Scan for the cell matching the given text and deliver its (X, Y) coordinate at center. 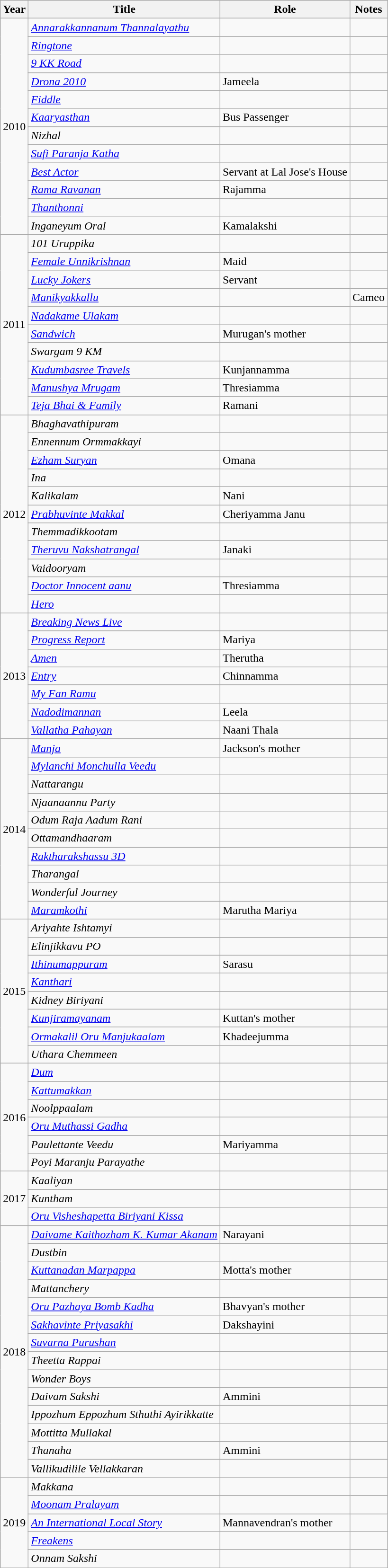
Thanaha (124, 1451)
Nadodimannan (124, 712)
Cheriyamma Janu (285, 514)
Jackson's mother (285, 748)
Vallikudilile Vellakkaran (124, 1469)
Ramani (285, 406)
Vallatha Pahayan (124, 730)
Daivam Sakshi (124, 1397)
Poyi Maranju Parayathe (124, 1162)
Best Actor (124, 171)
Wonder Boys (124, 1379)
Kuntham (124, 1198)
Hero (124, 604)
Daivame Kaithozham K. Kumar Akanam (124, 1234)
Manja (124, 748)
Freakens (124, 1541)
Nizhal (124, 135)
Kanthari (124, 982)
Thanthonni (124, 207)
Drona 2010 (124, 81)
Ormakalil Oru Manjukaalam (124, 1036)
Odum Raja Aadum Rani (124, 820)
Sarasu (285, 964)
Theruvu Nakshatrangal (124, 550)
Kuttanadan Marpappa (124, 1270)
Ippozhum Eppozhum Sthuthi Ayirikkatte (124, 1415)
Notes (369, 9)
Prabhuvinte Makkal (124, 514)
Kunjiramayanam (124, 1018)
Nani (285, 496)
Swargam 9 KM (124, 352)
Ottamandhaaram (124, 838)
Dum (124, 1072)
Raktharakshassu 3D (124, 856)
Annarakkannanum Thannalayathu (124, 27)
Kunjannamma (285, 370)
Uthara Chemmeen (124, 1054)
Leela (285, 712)
Kamalakshi (285, 226)
An International Local Story (124, 1523)
Sandwich (124, 334)
Khadeejumma (285, 1036)
2018 (14, 1352)
Oru Visheshapetta Biriyani Kissa (124, 1216)
Vaidooryam (124, 568)
Oru Muthassi Gadha (124, 1126)
Mylanchi Monchulla Veedu (124, 766)
Ennennum Ormmakkayi (124, 442)
Ithinumappuram (124, 964)
Teja Bhai & Family (124, 406)
9 KK Road (124, 63)
Kudumbasree Travels (124, 370)
Female Unnikrishnan (124, 262)
Lucky Jokers (124, 280)
Bhaghavathipuram (124, 424)
Tharangal (124, 874)
Njaanaannu Party (124, 802)
Ina (124, 478)
Rajamma (285, 189)
Onnam Sakshi (124, 1559)
Servant (285, 280)
Amen (124, 658)
2017 (14, 1198)
2012 (14, 514)
Manikyakkallu (124, 298)
Ariyahte Ishtamyi (124, 928)
Cameo (369, 298)
Themmadikkootam (124, 532)
Suvarna Purushan (124, 1342)
Kaaliyan (124, 1180)
Wonderful Journey (124, 892)
Marutha Mariya (285, 910)
Maid (285, 262)
Maramkothi (124, 910)
2016 (14, 1117)
Role (285, 9)
Murugan's mother (285, 334)
Jameela (285, 81)
Janaki (285, 550)
Nattarangu (124, 784)
Moonam Pralayam (124, 1505)
Title (124, 9)
Mariyamma (285, 1144)
Bhavyan's mother (285, 1306)
Mottitta Mullakal (124, 1433)
Inganeyum Oral (124, 226)
Bus Passenger (285, 117)
Omana (285, 460)
Makkana (124, 1487)
Dakshayini (285, 1324)
Breaking News Live (124, 622)
Oru Pazhaya Bomb Kadha (124, 1306)
Therutha (285, 658)
2010 (14, 127)
Narayani (285, 1234)
Kalikalam (124, 496)
Mariya (285, 640)
2014 (14, 829)
Rama Ravanan (124, 189)
Kidney Biriyani (124, 1000)
Year (14, 9)
Progress Report (124, 640)
Ringtone (124, 45)
Motta's mother (285, 1270)
2013 (14, 676)
2015 (14, 991)
Doctor Innocent aanu (124, 586)
My Fan Ramu (124, 694)
2011 (14, 325)
Nadakame Ulakam (124, 316)
Kattumakkan (124, 1090)
Paulettante Veedu (124, 1144)
Naani Thala (285, 730)
Fiddle (124, 99)
Ezham Suryan (124, 460)
Mannavendran's mother (285, 1523)
Dustbin (124, 1252)
101 Uruppika (124, 244)
Kaaryasthan (124, 117)
Kuttan's mother (285, 1018)
Theetta Rappai (124, 1360)
Sufi Paranja Katha (124, 153)
Servant at Lal Jose's House (285, 171)
Mattanchery (124, 1288)
Sakhavinte Priyasakhi (124, 1324)
Entry (124, 676)
Manushya Mrugam (124, 388)
Noolppaalam (124, 1108)
2019 (14, 1523)
Chinnamma (285, 676)
Elinjikkavu PO (124, 946)
